Locate the cell with the specified text and output its [x, y] center coordinate. 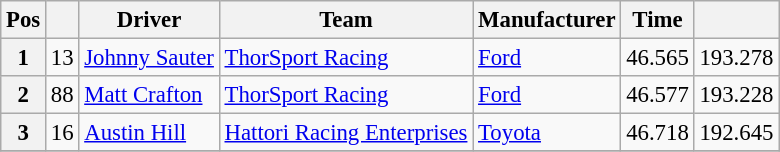
Toyota [547, 133]
Austin Hill [149, 133]
1 [24, 58]
88 [62, 95]
46.577 [658, 95]
Time [658, 20]
Pos [24, 20]
Manufacturer [547, 20]
193.278 [736, 58]
192.645 [736, 133]
Johnny Sauter [149, 58]
Hattori Racing Enterprises [346, 133]
46.565 [658, 58]
193.228 [736, 95]
Driver [149, 20]
46.718 [658, 133]
Matt Crafton [149, 95]
13 [62, 58]
16 [62, 133]
2 [24, 95]
Team [346, 20]
3 [24, 133]
